Pinpoint the cell where the given text exists, returning its [x, y] midpoint coordinate. 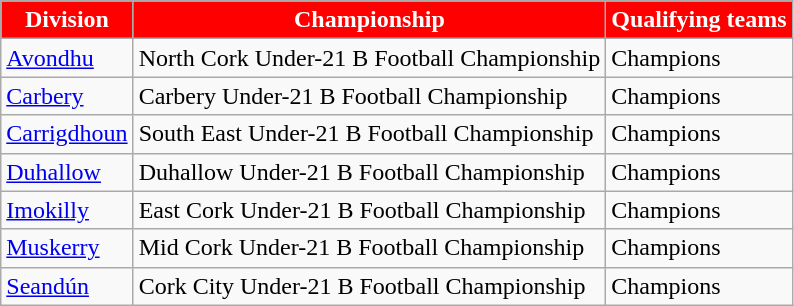
Championship [370, 20]
South East Under-21 B Football Championship [370, 134]
Imokilly [67, 210]
Carbery Under-21 B Football Championship [370, 96]
Carrigdhoun [67, 134]
Cork City Under-21 B Football Championship [370, 286]
Avondhu [67, 58]
Muskerry [67, 248]
East Cork Under-21 B Football Championship [370, 210]
Seandún [67, 286]
Carbery [67, 96]
Mid Cork Under-21 B Football Championship [370, 248]
Duhallow Under-21 B Football Championship [370, 172]
Division [67, 20]
Duhallow [67, 172]
Qualifying teams [699, 20]
North Cork Under-21 B Football Championship [370, 58]
